Search for the cell housing the specified text and yield its (X, Y) center coordinate. 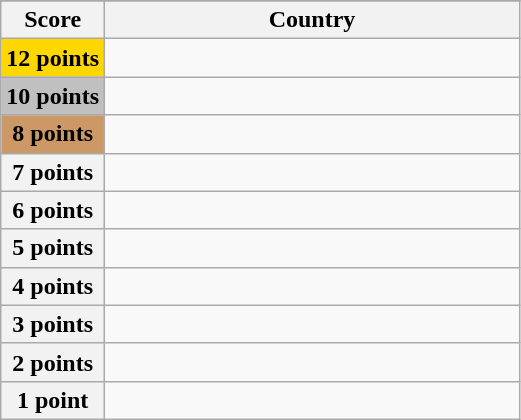
6 points (53, 210)
12 points (53, 58)
4 points (53, 286)
5 points (53, 248)
1 point (53, 400)
10 points (53, 96)
3 points (53, 324)
7 points (53, 172)
Country (312, 20)
2 points (53, 362)
Score (53, 20)
8 points (53, 134)
